Identify which cell holds the provided text, then report its [x, y] central coordinate. 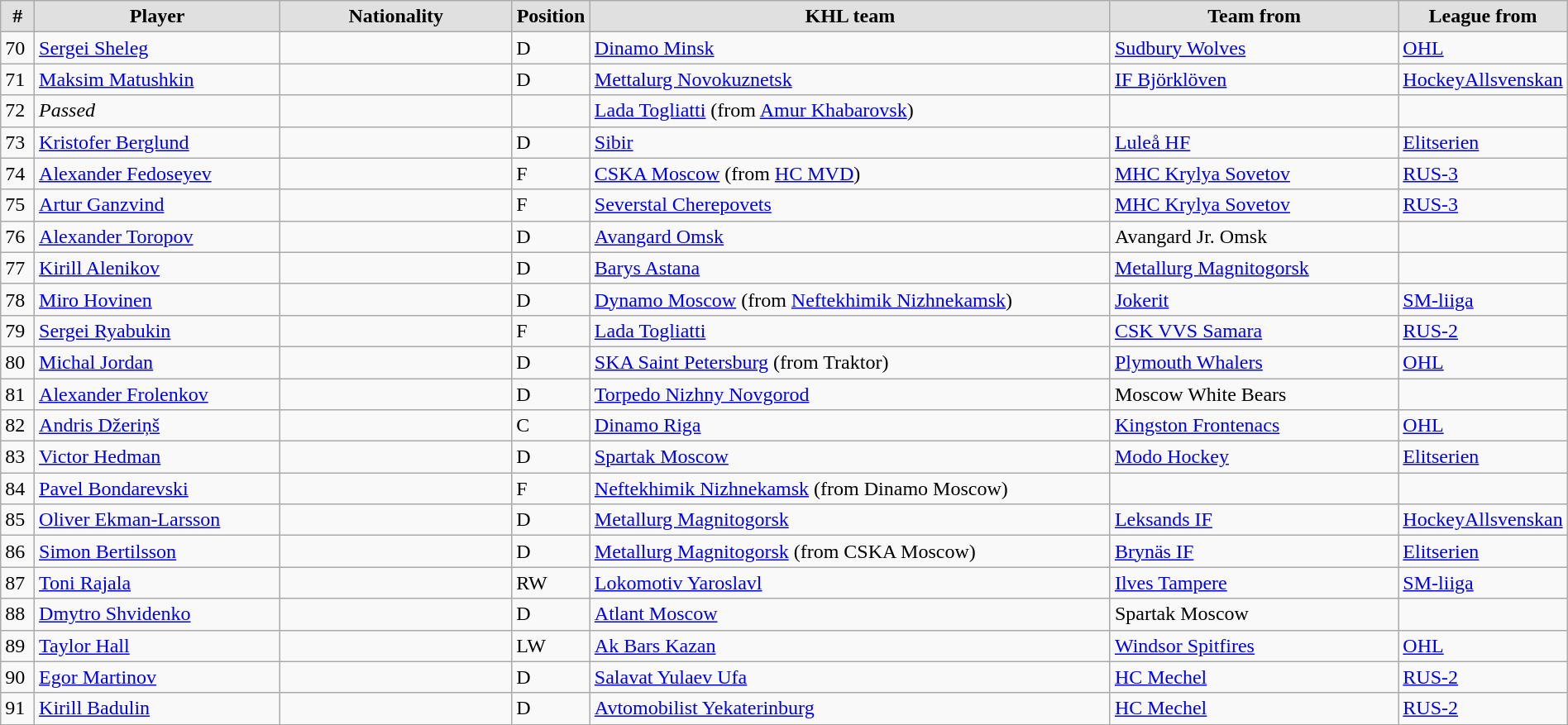
Sibir [850, 142]
74 [18, 174]
72 [18, 111]
C [551, 426]
Brynäs IF [1254, 551]
Lada Togliatti [850, 331]
Passed [157, 111]
Leksands IF [1254, 520]
Lada Togliatti (from Amur Khabarovsk) [850, 111]
Dynamo Moscow (from Neftekhimik Nizhnekamsk) [850, 299]
Pavel Bondarevski [157, 489]
CSK VVS Samara [1254, 331]
SKA Saint Petersburg (from Traktor) [850, 362]
Team from [1254, 17]
Metallurg Magnitogorsk (from CSKA Moscow) [850, 551]
Michal Jordan [157, 362]
League from [1483, 17]
Simon Bertilsson [157, 551]
75 [18, 205]
76 [18, 236]
Luleå HF [1254, 142]
Nationality [396, 17]
Position [551, 17]
Kirill Badulin [157, 708]
Avtomobilist Yekaterinburg [850, 708]
89 [18, 646]
Kristofer Berglund [157, 142]
Player [157, 17]
Ak Bars Kazan [850, 646]
Egor Martinov [157, 677]
78 [18, 299]
Windsor Spitfires [1254, 646]
RW [551, 583]
CSKA Moscow (from HC MVD) [850, 174]
Toni Rajala [157, 583]
88 [18, 614]
Avangard Omsk [850, 236]
Alexander Fedoseyev [157, 174]
90 [18, 677]
Dmytro Shvidenko [157, 614]
Ilves Tampere [1254, 583]
Lokomotiv Yaroslavl [850, 583]
Maksim Matushkin [157, 79]
Mettalurg Novokuznetsk [850, 79]
Alexander Frolenkov [157, 394]
Miro Hovinen [157, 299]
77 [18, 268]
Moscow White Bears [1254, 394]
85 [18, 520]
Atlant Moscow [850, 614]
Taylor Hall [157, 646]
Plymouth Whalers [1254, 362]
87 [18, 583]
Sergei Ryabukin [157, 331]
# [18, 17]
79 [18, 331]
Salavat Yulaev Ufa [850, 677]
83 [18, 457]
86 [18, 551]
91 [18, 708]
Dinamo Minsk [850, 48]
81 [18, 394]
84 [18, 489]
Artur Ganzvind [157, 205]
Sergei Sheleg [157, 48]
Andris Džeriņš [157, 426]
Sudbury Wolves [1254, 48]
LW [551, 646]
Victor Hedman [157, 457]
Oliver Ekman-Larsson [157, 520]
82 [18, 426]
80 [18, 362]
Kingston Frontenacs [1254, 426]
Dinamo Riga [850, 426]
Severstal Cherepovets [850, 205]
Jokerit [1254, 299]
KHL team [850, 17]
IF Björklöven [1254, 79]
Barys Astana [850, 268]
71 [18, 79]
Torpedo Nizhny Novgorod [850, 394]
73 [18, 142]
Modo Hockey [1254, 457]
Alexander Toropov [157, 236]
70 [18, 48]
Kirill Alenikov [157, 268]
Neftekhimik Nizhnekamsk (from Dinamo Moscow) [850, 489]
Avangard Jr. Omsk [1254, 236]
